Locate the cell with the specified text and output its (X, Y) center coordinate. 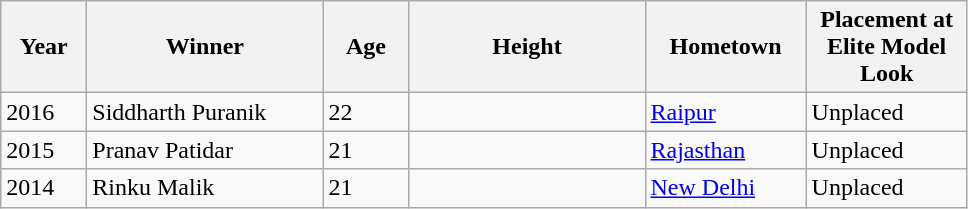
2015 (44, 150)
Rajasthan (726, 150)
2014 (44, 188)
Placement at Elite Model Look (886, 47)
Year (44, 47)
Age (366, 47)
Raipur (726, 112)
Height (527, 47)
Pranav Patidar (205, 150)
Hometown (726, 47)
Rinku Malik (205, 188)
Winner (205, 47)
Siddharth Puranik (205, 112)
22 (366, 112)
New Delhi (726, 188)
2016 (44, 112)
